Locate the cell with the specified text and output its [x, y] center coordinate. 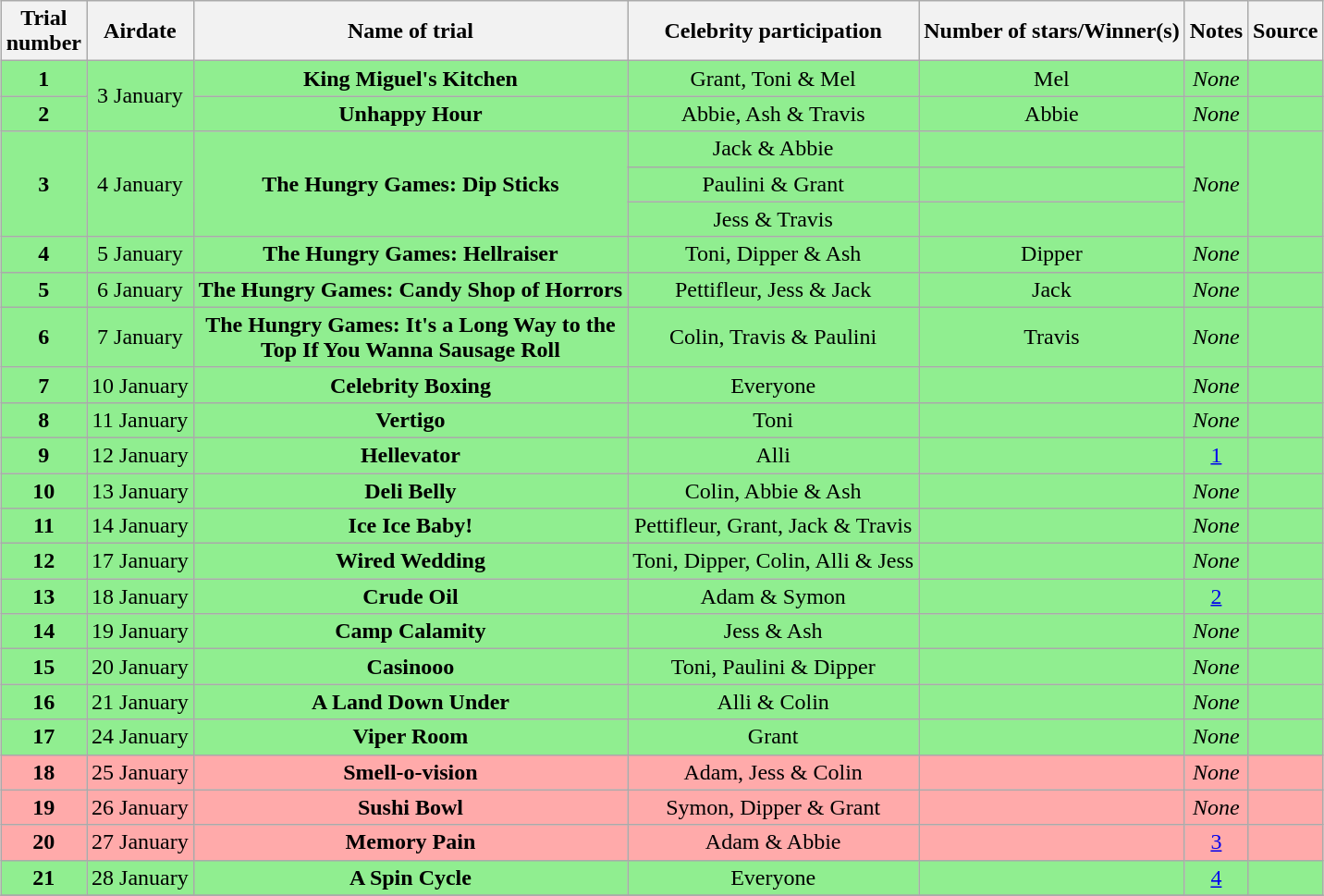
4 January [141, 184]
Travis [1052, 337]
10 [43, 491]
Trialnumber [43, 31]
Paulini & Grant [773, 184]
19 January [141, 632]
8 [43, 420]
3 January [141, 96]
Smell-o-vision [411, 772]
Grant [773, 737]
18 January [141, 596]
12 January [141, 455]
Abbie, Ash & Travis [773, 114]
Celebrity participation [773, 31]
Colin, Abbie & Ash [773, 491]
13 [43, 596]
Sushi Bowl [411, 807]
24 January [141, 737]
Celebrity Boxing [411, 385]
20 [43, 842]
28 January [141, 878]
Adam & Symon [773, 596]
21 January [141, 702]
Vertigo [411, 420]
18 [43, 772]
Adam & Abbie [773, 842]
Adam, Jess & Colin [773, 772]
5 [43, 289]
Wired Wedding [411, 561]
Crude Oil [411, 596]
Pettifleur, Jess & Jack [773, 289]
10 January [141, 385]
Toni, Paulini & Dipper [773, 667]
Toni, Dipper & Ash [773, 254]
Alli & Colin [773, 702]
Casinooo [411, 667]
9 [43, 455]
The Hungry Games: Hellraiser [411, 254]
Source [1285, 31]
20 January [141, 667]
11 January [141, 420]
12 [43, 561]
Toni, Dipper, Colin, Alli & Jess [773, 561]
16 [43, 702]
Hellevator [411, 455]
Jack & Abbie [773, 149]
Pettifleur, Grant, Jack & Travis [773, 526]
Ice Ice Baby! [411, 526]
25 January [141, 772]
A Spin Cycle [411, 878]
Camp Calamity [411, 632]
Memory Pain [411, 842]
Dipper [1052, 254]
Notes [1216, 31]
14 January [141, 526]
Abbie [1052, 114]
The Hungry Games: Candy Shop of Horrors [411, 289]
Airdate [141, 31]
6 January [141, 289]
14 [43, 632]
7 January [141, 337]
Jess & Ash [773, 632]
21 [43, 878]
Name of trial [411, 31]
Toni [773, 420]
Unhappy Hour [411, 114]
5 January [141, 254]
A Land Down Under [411, 702]
Deli Belly [411, 491]
13 January [141, 491]
19 [43, 807]
6 [43, 337]
26 January [141, 807]
Jack [1052, 289]
Viper Room [411, 737]
17 [43, 737]
Mel [1052, 79]
Alli [773, 455]
Symon, Dipper & Grant [773, 807]
The Hungry Games: It's a Long Way to theTop If You Wanna Sausage Roll [411, 337]
King Miguel's Kitchen [411, 79]
7 [43, 385]
Grant, Toni & Mel [773, 79]
27 January [141, 842]
15 [43, 667]
17 January [141, 561]
Jess & Travis [773, 219]
Colin, Travis & Paulini [773, 337]
The Hungry Games: Dip Sticks [411, 184]
Number of stars/Winner(s) [1052, 31]
11 [43, 526]
